Find where the given text appears and provide that cell's center as (x, y) coordinate. 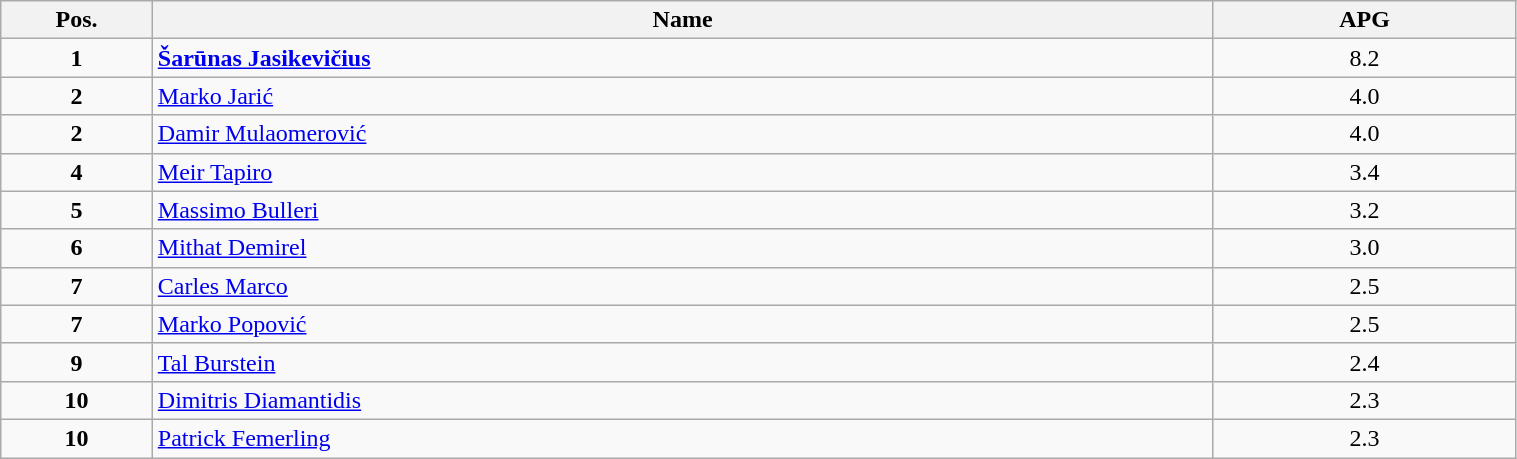
5 (77, 210)
Meir Tapiro (682, 172)
Massimo Bulleri (682, 210)
4 (77, 172)
Marko Jarić (682, 96)
3.4 (1364, 172)
1 (77, 58)
6 (77, 248)
APG (1364, 20)
Patrick Femerling (682, 438)
Dimitris Diamantidis (682, 400)
Pos. (77, 20)
9 (77, 362)
3.0 (1364, 248)
3.2 (1364, 210)
Marko Popović (682, 324)
Damir Mulaomerović (682, 134)
Carles Marco (682, 286)
Tal Burstein (682, 362)
8.2 (1364, 58)
Name (682, 20)
Šarūnas Jasikevičius (682, 58)
Mithat Demirel (682, 248)
2.4 (1364, 362)
